Return the (x, y) coordinate for the center point of the cell that contains the specified text.  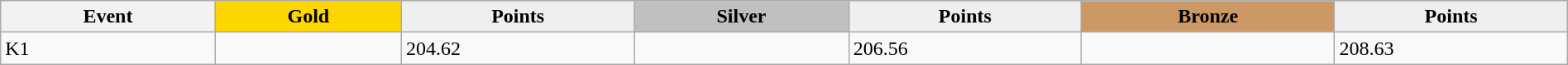
206.56 (964, 48)
Event (108, 17)
204.62 (518, 48)
K1 (108, 48)
Bronze (1207, 17)
Gold (308, 17)
Silver (741, 17)
208.63 (1451, 48)
